Pinpoint the cell where the given text exists, returning its [x, y] midpoint coordinate. 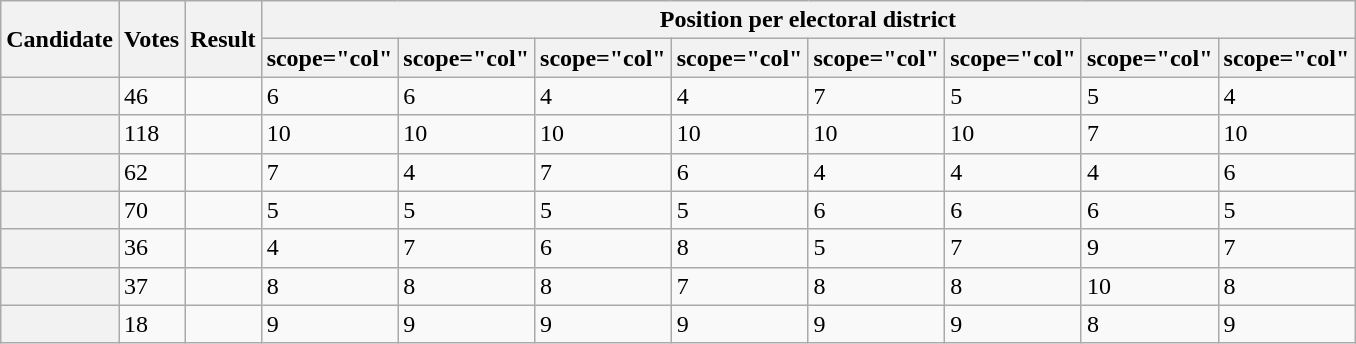
70 [151, 210]
18 [151, 324]
Position per electoral district [808, 20]
62 [151, 172]
Candidate [60, 39]
Votes [151, 39]
118 [151, 134]
37 [151, 286]
Result [223, 39]
36 [151, 248]
46 [151, 96]
